Pinpoint the cell where the given text exists, returning its (X, Y) midpoint coordinate. 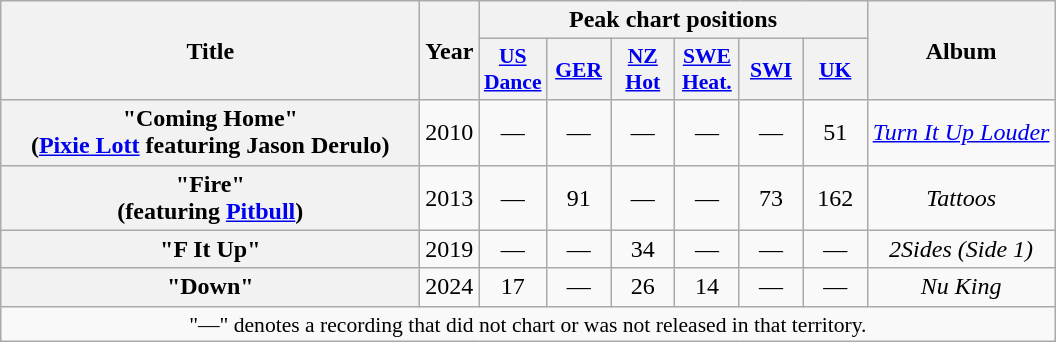
Turn It Up Louder (961, 132)
26 (643, 287)
Year (450, 50)
34 (643, 249)
Title (210, 50)
Nu King (961, 287)
2010 (450, 132)
51 (835, 132)
"Coming Home"(Pixie Lott featuring Jason Derulo) (210, 132)
SWEHeat. (707, 70)
"F It Up" (210, 249)
SWI (771, 70)
NZHot (643, 70)
UK (835, 70)
2024 (450, 287)
USDance (513, 70)
91 (579, 198)
GER (579, 70)
"—" denotes a recording that did not chart or was not released in that territory. (528, 324)
2Sides (Side 1) (961, 249)
2019 (450, 249)
73 (771, 198)
2013 (450, 198)
Peak chart positions (673, 20)
Album (961, 50)
14 (707, 287)
17 (513, 287)
162 (835, 198)
"Fire"(featuring Pitbull) (210, 198)
Tattoos (961, 198)
"Down" (210, 287)
